Extract the [X, Y] coordinate from the center of the cell holding the provided text.  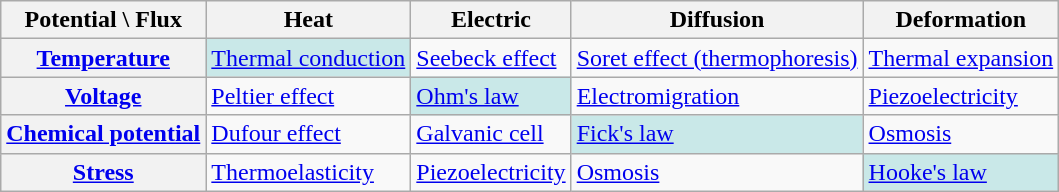
Dufour effect [308, 134]
Potential \ Flux [104, 20]
Ohm's law [491, 96]
Heat [308, 20]
Electromigration [717, 96]
Hooke's law [961, 172]
Temperature [104, 58]
Stress [104, 172]
Peltier effect [308, 96]
Galvanic cell [491, 134]
Soret effect (thermophoresis) [717, 58]
Thermal expansion [961, 58]
Voltage [104, 96]
Chemical potential [104, 134]
Deformation [961, 20]
Thermal conduction [308, 58]
Electric [491, 20]
Diffusion [717, 20]
Thermoelasticity [308, 172]
Seebeck effect [491, 58]
Fick's law [717, 134]
